Extract the [x, y] coordinate from the center of the cell holding the provided text.  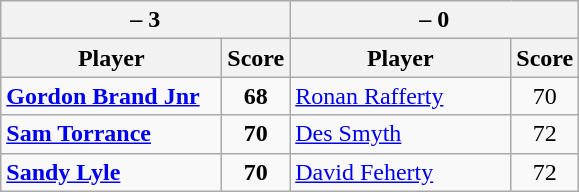
– 3 [146, 20]
68 [256, 96]
Sandy Lyle [112, 172]
David Feherty [400, 172]
Des Smyth [400, 134]
– 0 [434, 20]
Sam Torrance [112, 134]
Ronan Rafferty [400, 96]
Gordon Brand Jnr [112, 96]
